Locate the cell with the specified text and output its (X, Y) center coordinate. 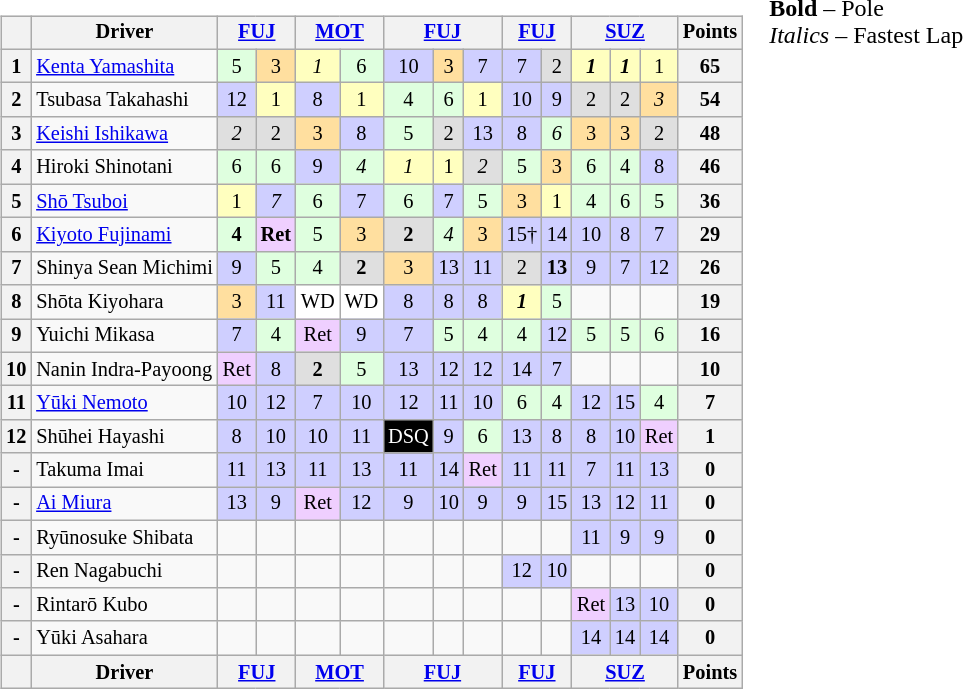
Ryūnosuke Shibata (124, 537)
Kiyoto Fujinami (124, 235)
54 (710, 100)
Shinya Sean Michimi (124, 268)
Nanin Indra-Payoong (124, 369)
Shūhei Hayashi (124, 437)
Shō Tsuboi (124, 201)
Rintarō Kubo (124, 605)
Yuichi Mikasa (124, 336)
46 (710, 167)
48 (710, 134)
36 (710, 201)
26 (710, 268)
Hiroki Shinotani (124, 167)
Ren Nagabuchi (124, 571)
19 (710, 302)
DSQ (408, 437)
Keishi Ishikawa (124, 134)
Ai Miura (124, 504)
15† (522, 235)
16 (710, 336)
Takuma Imai (124, 470)
65 (710, 66)
29 (710, 235)
Shōta Kiyohara (124, 302)
Kenta Yamashita (124, 66)
Yūki Nemoto (124, 403)
Tsubasa Takahashi (124, 100)
Yūki Asahara (124, 638)
